Detect which cell encompasses the target text, then output its (x, y) center coordinate. 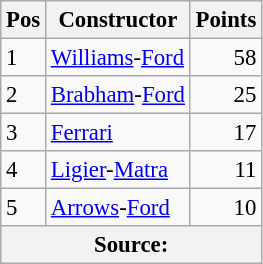
25 (226, 95)
4 (24, 170)
Pos (24, 20)
5 (24, 208)
Arrows-Ford (118, 208)
Ferrari (118, 133)
Ligier-Matra (118, 170)
3 (24, 133)
Williams-Ford (118, 58)
17 (226, 133)
1 (24, 58)
11 (226, 170)
Points (226, 20)
Source: (132, 245)
Constructor (118, 20)
2 (24, 95)
10 (226, 208)
58 (226, 58)
Brabham-Ford (118, 95)
